Capture the cell that displays the provided text and extract its [x, y] central coordinate. 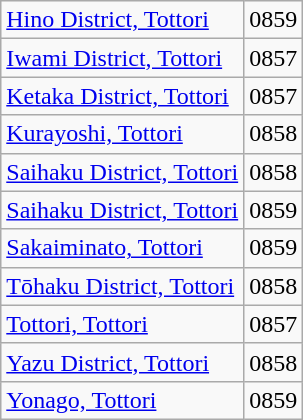
Hino District, Tottori [122, 20]
Yonago, Tottori [122, 400]
Tōhaku District, Tottori [122, 286]
Tottori, Tottori [122, 324]
Sakaiminato, Tottori [122, 248]
Ketaka District, Tottori [122, 96]
Yazu District, Tottori [122, 362]
Iwami District, Tottori [122, 58]
Kurayoshi, Tottori [122, 134]
